Pinpoint the cell where the given text exists, returning its [x, y] midpoint coordinate. 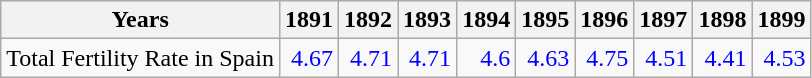
1896 [604, 20]
1897 [664, 20]
1899 [782, 20]
4.67 [308, 58]
1892 [368, 20]
Total Fertility Rate in Spain [140, 58]
1893 [428, 20]
1891 [308, 20]
1894 [486, 20]
4.63 [546, 58]
4.75 [604, 58]
4.51 [664, 58]
1895 [546, 20]
1898 [722, 20]
4.41 [722, 58]
4.53 [782, 58]
Years [140, 20]
4.6 [486, 58]
